Identify which cell holds the provided text, then report its [X, Y] central coordinate. 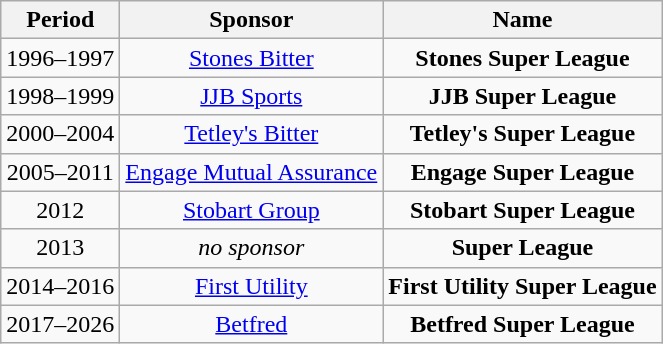
Sponsor [252, 20]
First Utility [252, 286]
JJB Sports [252, 96]
2013 [60, 248]
Engage Mutual Assurance [252, 172]
Betfred Super League [522, 324]
Stones Bitter [252, 58]
2000–2004 [60, 134]
Tetley's Super League [522, 134]
2014–2016 [60, 286]
Engage Super League [522, 172]
1996–1997 [60, 58]
Period [60, 20]
1998–1999 [60, 96]
Super League [522, 248]
no sponsor [252, 248]
JJB Super League [522, 96]
First Utility Super League [522, 286]
Name [522, 20]
Tetley's Bitter [252, 134]
Stones Super League [522, 58]
Betfred [252, 324]
2012 [60, 210]
2017–2026 [60, 324]
Stobart Super League [522, 210]
Stobart Group [252, 210]
2005–2011 [60, 172]
